Find where the given text appears and provide that cell's center as [X, Y] coordinate. 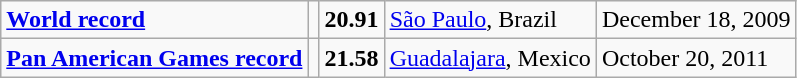
20.91 [352, 20]
São Paulo, Brazil [490, 20]
21.58 [352, 58]
Pan American Games record [154, 58]
October 20, 2011 [696, 58]
December 18, 2009 [696, 20]
World record [154, 20]
Guadalajara, Mexico [490, 58]
